Detect which cell encompasses the target text, then output its (x, y) center coordinate. 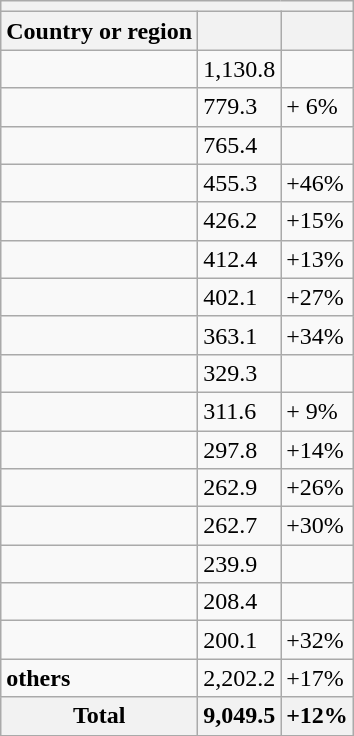
+14% (318, 449)
+13% (318, 259)
329.3 (240, 373)
208.4 (240, 602)
779.3 (240, 107)
297.8 (240, 449)
200.1 (240, 640)
+34% (318, 335)
262.9 (240, 488)
Country or region (100, 31)
262.7 (240, 526)
+ 6% (318, 107)
455.3 (240, 183)
402.1 (240, 297)
2,202.2 (240, 678)
+27% (318, 297)
+12% (318, 716)
426.2 (240, 221)
others (100, 678)
+ 9% (318, 411)
1,130.8 (240, 69)
Total (100, 716)
765.4 (240, 145)
+32% (318, 640)
9,049.5 (240, 716)
363.1 (240, 335)
+46% (318, 183)
239.9 (240, 564)
+30% (318, 526)
311.6 (240, 411)
+17% (318, 678)
+26% (318, 488)
412.4 (240, 259)
+15% (318, 221)
